Provide the [x, y] coordinate of the cell's center where the given text is located.  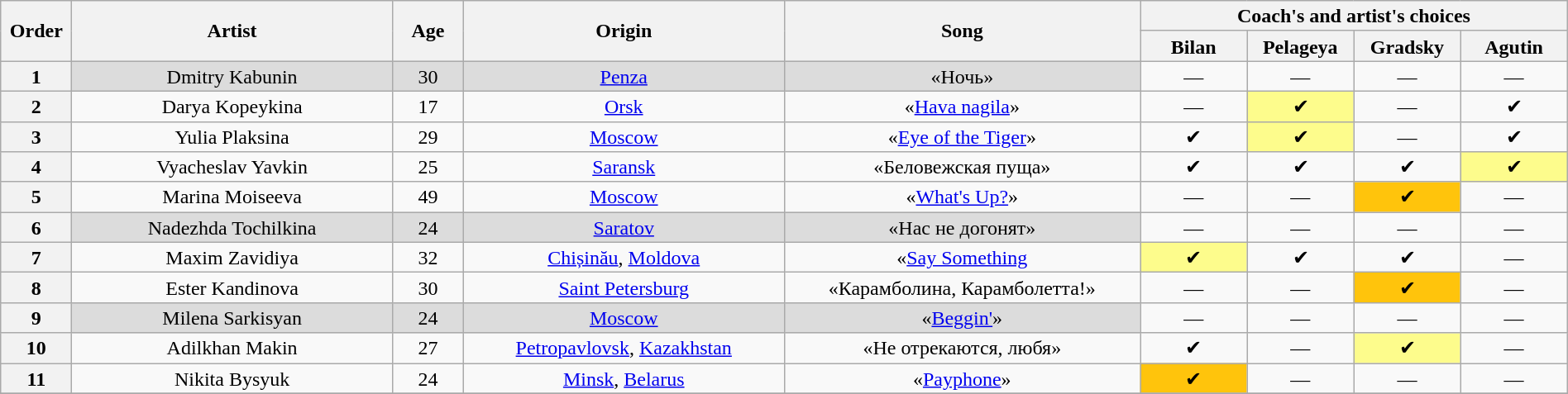
8 [36, 287]
27 [428, 349]
25 [428, 167]
49 [428, 197]
«Ночь» [963, 76]
Penza [624, 76]
«Beggin'» [963, 317]
Agutin [1513, 46]
Coach's and artist's choices [1355, 17]
Gradsky [1408, 46]
Song [963, 31]
Pelageya [1300, 46]
9 [36, 317]
17 [428, 106]
Maxim Zavidiya [232, 258]
«Payphone» [963, 378]
2 [36, 106]
3 [36, 137]
«What's Up?» [963, 197]
11 [36, 378]
Saratov [624, 228]
Dmitry Kabunin [232, 76]
Artist [232, 31]
«Нас не догонят» [963, 228]
«Не отрекаются, любя» [963, 349]
Ester Kandinova [232, 287]
«Карамболина, Карамболетта!» [963, 287]
«Eye of the Tiger» [963, 137]
«Беловежская пуща» [963, 167]
Marina Moiseeva [232, 197]
Adilkhan Makin [232, 349]
Minsk, Belarus [624, 378]
29 [428, 137]
Order [36, 31]
5 [36, 197]
4 [36, 167]
Yulia Plaksina [232, 137]
Petropavlovsk, Kazakhstan [624, 349]
«Hava nagila» [963, 106]
Nikita Bysyuk [232, 378]
32 [428, 258]
6 [36, 228]
Origin [624, 31]
Saint Petersburg [624, 287]
10 [36, 349]
Saransk [624, 167]
Orsk [624, 106]
1 [36, 76]
7 [36, 258]
Nadezhda Tochilkina [232, 228]
Vyacheslav Yavkin [232, 167]
Milena Sarkisyan [232, 317]
Bilan [1194, 46]
«Say Something [963, 258]
Age [428, 31]
Darya Kopeykina [232, 106]
Chișinău, Moldova [624, 258]
